Scan for the cell matching the given text and deliver its (X, Y) coordinate at center. 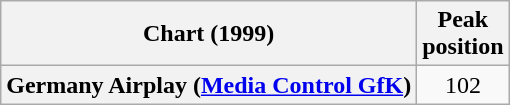
Chart (1999) (209, 34)
Peakposition (463, 34)
102 (463, 85)
Germany Airplay (Media Control GfK) (209, 85)
